Capture the cell that displays the provided text and extract its (x, y) central coordinate. 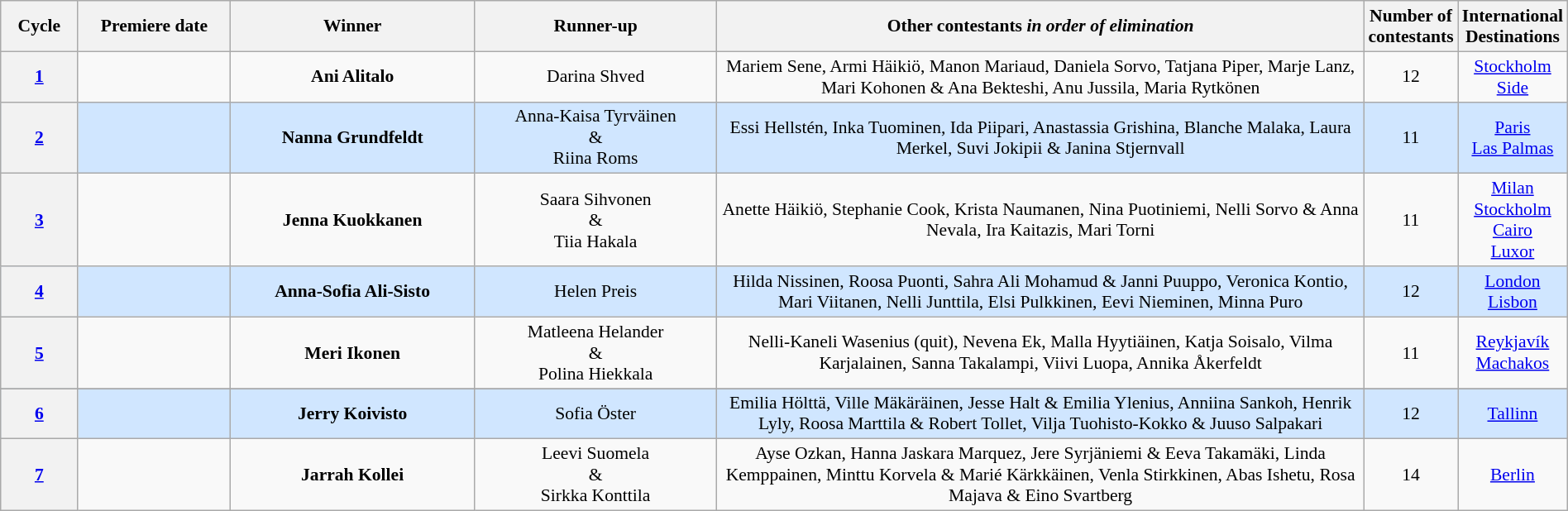
Jarrah Kollei (352, 475)
Anna-Sofia Ali-Sisto (352, 291)
1 (40, 76)
Cycle (40, 26)
7 (40, 475)
4 (40, 291)
Helen Preis (595, 291)
Jenna Kuokkanen (352, 220)
14 (1411, 475)
Other contestants in order of elimination (1040, 26)
Tallinn (1513, 413)
Mariem Sene, Armi Häikiö, Manon Mariaud, Daniela Sorvo, Tatjana Piper, Marje Lanz, Mari Kohonen & Ana Bekteshi, Anu Jussila, Maria Rytkönen (1040, 76)
Ani Alitalo (352, 76)
Premiere date (154, 26)
3 (40, 220)
Number of contestants (1411, 26)
Winner (352, 26)
International Destinations (1513, 26)
Anna-Kaisa Tyrväinen&Riina Roms (595, 137)
Nanna Grundfeldt (352, 137)
Leevi Suomela& Sirkka Konttila (595, 475)
Nelli-Kaneli Wasenius (quit), Nevena Ek, Malla Hyytiäinen, Katja Soisalo, Vilma Karjalainen, Sanna Takalampi, Viivi Luopa, Annika Åkerfeldt (1040, 352)
Runner-up (595, 26)
Anette Häikiö, Stephanie Cook, Krista Naumanen, Nina Puotiniemi, Nelli Sorvo & Anna Nevala, Ira Kaitazis, Mari Torni (1040, 220)
5 (40, 352)
ReykjavíkMachakos (1513, 352)
2 (40, 137)
LondonLisbon (1513, 291)
Matleena Helander& Polina Hiekkala (595, 352)
Berlin (1513, 475)
ParisLas Palmas (1513, 137)
Sofia Öster (595, 413)
Darina Shved (595, 76)
Saara Sihvonen& Tiia Hakala (595, 220)
MilanStockholmCairoLuxor (1513, 220)
Meri Ikonen (352, 352)
Jerry Koivisto (352, 413)
StockholmSide (1513, 76)
6 (40, 413)
Essi Hellstén, Inka Tuominen, Ida Piipari, Anastassia Grishina, Blanche Malaka, Laura Merkel, Suvi Jokipii & Janina Stjernvall (1040, 137)
